Identify which cell holds the provided text, then report its [X, Y] central coordinate. 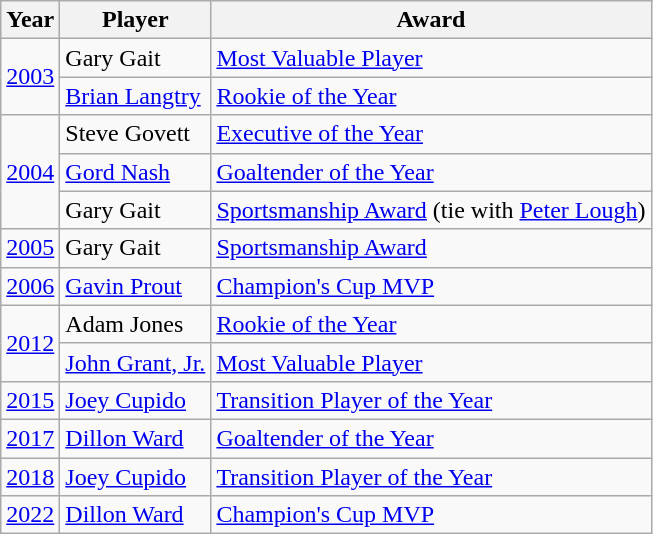
Brian Langtry [136, 96]
Player [136, 20]
Steve Govett [136, 134]
2006 [30, 286]
2004 [30, 172]
Executive of the Year [431, 134]
Sportsmanship Award (tie with Peter Lough) [431, 210]
Award [431, 20]
2018 [30, 477]
Gord Nash [136, 172]
Year [30, 20]
Adam Jones [136, 324]
2015 [30, 400]
2022 [30, 515]
2003 [30, 77]
2005 [30, 248]
Gavin Prout [136, 286]
Sportsmanship Award [431, 248]
2017 [30, 438]
John Grant, Jr. [136, 362]
2012 [30, 343]
